Identify which cell holds the provided text, then report its (x, y) central coordinate. 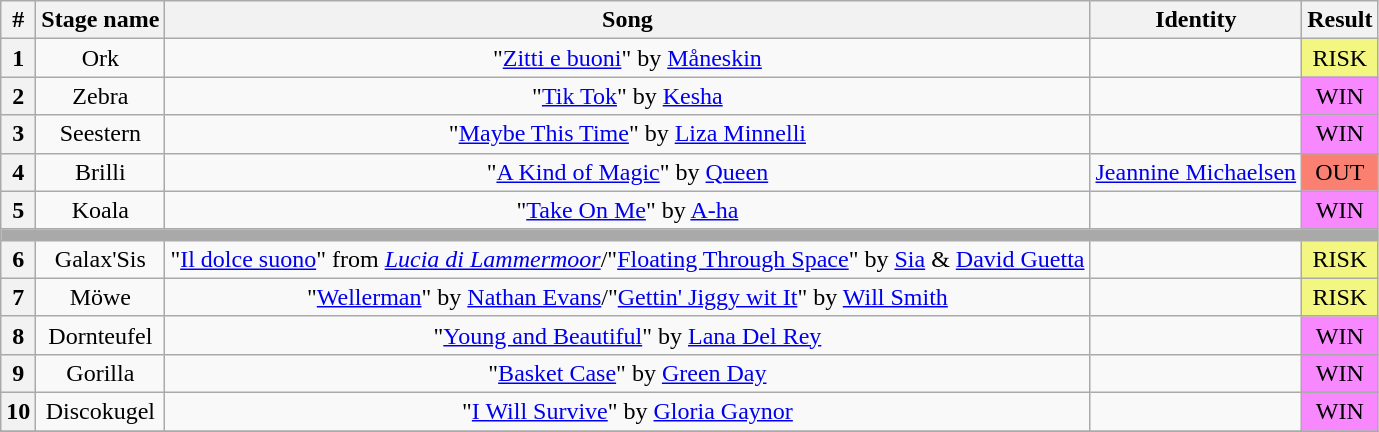
"Zitti e buoni" by Måneskin (628, 58)
Song (628, 20)
Möwe (100, 297)
"Young and Beautiful" by Lana Del Rey (628, 335)
Ork (100, 58)
"Tik Tok" by Kesha (628, 96)
Dornteufel (100, 335)
10 (18, 411)
8 (18, 335)
# (18, 20)
Result (1340, 20)
"Basket Case" by Green Day (628, 373)
9 (18, 373)
Jeannine Michaelsen (1196, 172)
"I Will Survive" by Gloria Gaynor (628, 411)
Zebra (100, 96)
1 (18, 58)
Brilli (100, 172)
Stage name (100, 20)
Koala (100, 210)
Gorilla (100, 373)
Seestern (100, 134)
"Wellerman" by Nathan Evans/"Gettin' Jiggy wit It" by Will Smith (628, 297)
7 (18, 297)
OUT (1340, 172)
"Il dolce suono" from Lucia di Lammermoor/"Floating Through Space" by Sia & David Guetta (628, 259)
"Take On Me" by A-ha (628, 210)
6 (18, 259)
Galax'Sis (100, 259)
5 (18, 210)
Identity (1196, 20)
3 (18, 134)
"Maybe This Time" by Liza Minnelli (628, 134)
"A Kind of Magic" by Queen (628, 172)
Discokugel (100, 411)
4 (18, 172)
2 (18, 96)
